Search for the cell housing the specified text and yield its [x, y] center coordinate. 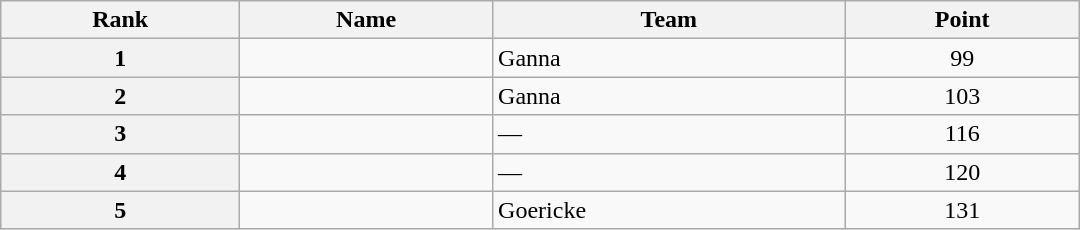
116 [962, 134]
1 [120, 58]
Goericke [670, 210]
Team [670, 20]
103 [962, 96]
99 [962, 58]
4 [120, 172]
Point [962, 20]
5 [120, 210]
3 [120, 134]
Name [366, 20]
131 [962, 210]
120 [962, 172]
2 [120, 96]
Rank [120, 20]
